For the text-containing cell, return its midpoint in (X, Y) coordinate format. 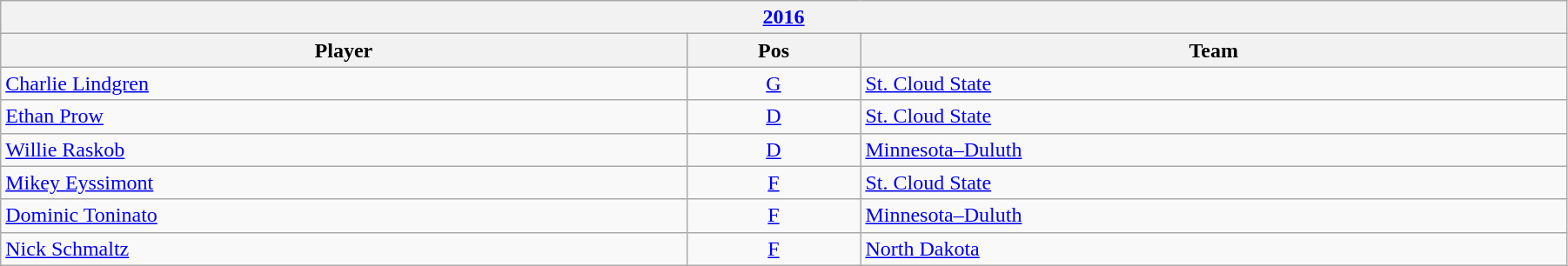
Team (1214, 50)
Dominic Toninato (344, 216)
Willie Raskob (344, 150)
Ethan Prow (344, 116)
Mikey Eyssimont (344, 183)
Player (344, 50)
Nick Schmaltz (344, 249)
Charlie Lindgren (344, 83)
2016 (784, 17)
G (774, 83)
Pos (774, 50)
North Dakota (1214, 249)
